Extract the (x, y) coordinate from the center of the cell holding the provided text.  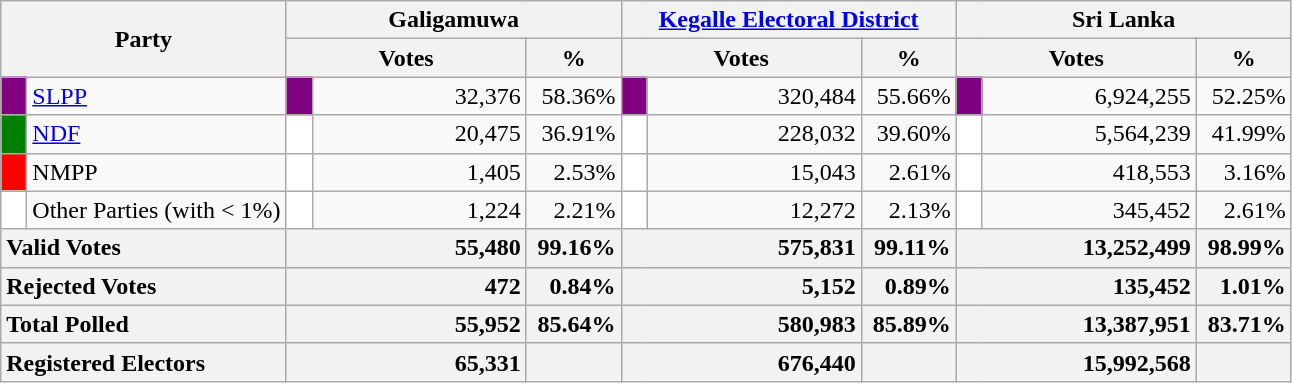
472 (406, 286)
SLPP (156, 96)
1,405 (419, 172)
1.01% (1244, 286)
52.25% (1244, 96)
55,952 (406, 324)
32,376 (419, 96)
135,452 (1076, 286)
1,224 (419, 210)
6,924,255 (1089, 96)
345,452 (1089, 210)
2.13% (908, 210)
39.60% (908, 134)
83.71% (1244, 324)
228,032 (754, 134)
Kegalle Electoral District (788, 20)
20,475 (419, 134)
Registered Electors (144, 362)
15,043 (754, 172)
580,983 (741, 324)
Other Parties (with < 1%) (156, 210)
98.99% (1244, 248)
Galigamuwa (454, 20)
99.11% (908, 248)
36.91% (574, 134)
NMPP (156, 172)
3.16% (1244, 172)
Valid Votes (144, 248)
Rejected Votes (144, 286)
12,272 (754, 210)
99.16% (574, 248)
85.64% (574, 324)
NDF (156, 134)
0.89% (908, 286)
13,387,951 (1076, 324)
55.66% (908, 96)
Sri Lanka (1124, 20)
5,564,239 (1089, 134)
2.21% (574, 210)
676,440 (741, 362)
320,484 (754, 96)
418,553 (1089, 172)
13,252,499 (1076, 248)
41.99% (1244, 134)
55,480 (406, 248)
58.36% (574, 96)
575,831 (741, 248)
85.89% (908, 324)
5,152 (741, 286)
2.53% (574, 172)
65,331 (406, 362)
Total Polled (144, 324)
15,992,568 (1076, 362)
Party (144, 39)
0.84% (574, 286)
